Extract the (x, y) coordinate from the center of the cell holding the provided text.  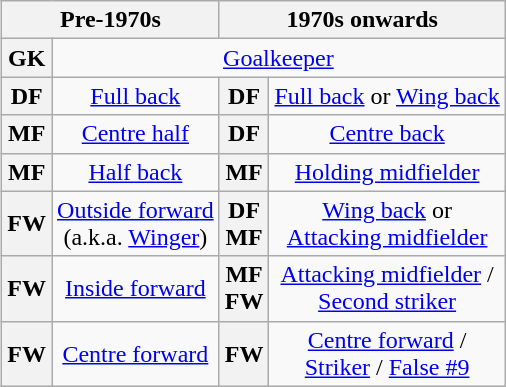
1970s onwards (362, 20)
Goalkeeper (279, 58)
Full back or Wing back (387, 96)
Centre forward (136, 354)
Inside forward (136, 288)
GK (27, 58)
Holding midfielder (387, 172)
Pre-1970s (110, 20)
MFFW (244, 288)
Centre half (136, 134)
Wing back or Attacking midfielder (387, 224)
Attacking midfielder / Second striker (387, 288)
Half back (136, 172)
Full back (136, 96)
DFMF (244, 224)
Outside forward (a.k.a. Winger) (136, 224)
Centre back (387, 134)
Centre forward / Striker / False #9 (387, 354)
